Search for the cell housing the specified text and yield its [X, Y] center coordinate. 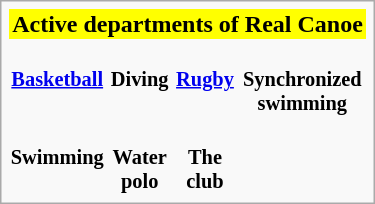
Diving [140, 80]
Water polo [140, 158]
Active departments of Real Canoe [187, 24]
Swimming [57, 158]
Basketball [57, 80]
Rugby [205, 80]
Synchronized swimming [302, 80]
The club [205, 158]
